Return (x, y) of the center of cell containing provided text 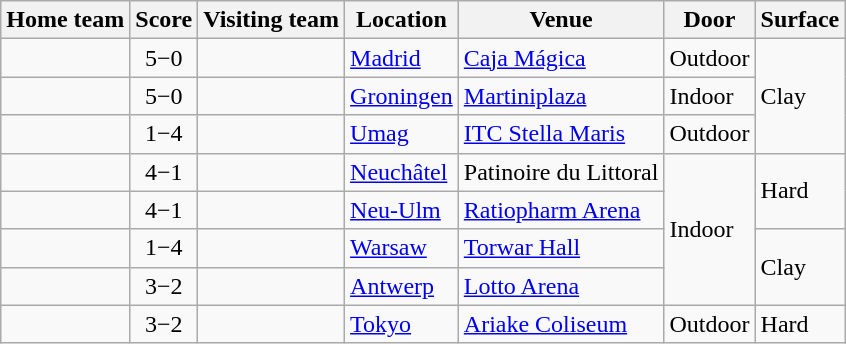
Torwar Hall (561, 248)
Patinoire du Littoral (561, 172)
Venue (561, 20)
Madrid (402, 58)
Umag (402, 134)
Ariake Coliseum (561, 324)
Lotto Arena (561, 286)
Door (710, 20)
Ratiopharm Arena (561, 210)
Neuchâtel (402, 172)
Groningen (402, 96)
Neu-Ulm (402, 210)
Antwerp (402, 286)
Tokyo (402, 324)
Martiniplaza (561, 96)
ITC Stella Maris (561, 134)
Surface (800, 20)
Visiting team (272, 20)
Location (402, 20)
Warsaw (402, 248)
Caja Mágica (561, 58)
Score (164, 20)
Home team (66, 20)
